Return (X, Y) of the center of cell containing provided text 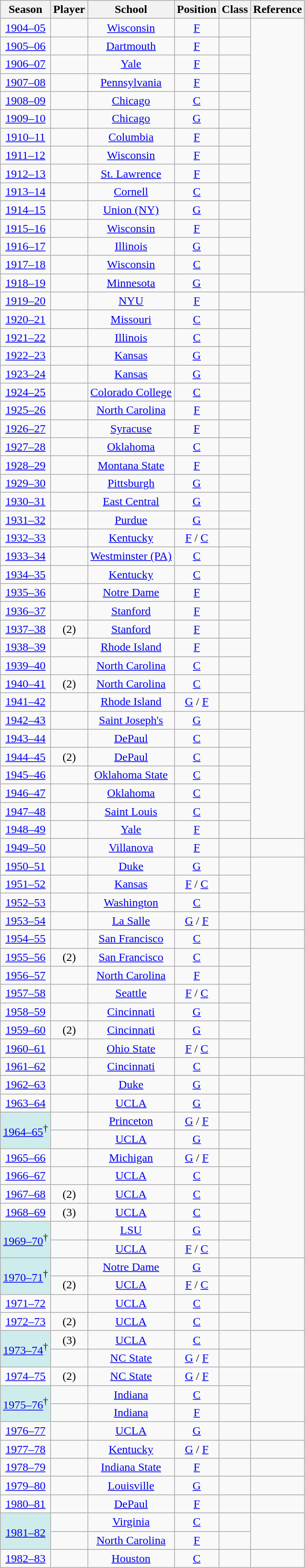
Washington (131, 902)
Virginia (131, 1522)
1971–72 (26, 1303)
1905–06 (26, 46)
1907–08 (26, 82)
1967–68 (26, 1194)
1979–80 (26, 1486)
Indiana State (131, 1467)
Pennsylvania (131, 82)
1904–05 (26, 28)
East Central (131, 501)
1978–79 (26, 1467)
1952–53 (26, 902)
1920–21 (26, 319)
Seattle (131, 993)
1941–42 (26, 702)
1921–22 (26, 338)
Louisville (131, 1486)
Position (197, 10)
Colorado College (131, 392)
1954–55 (26, 939)
1956–57 (26, 975)
1944–45 (26, 756)
Montana State (131, 465)
1913–14 (26, 192)
School (131, 10)
1963–64 (26, 1103)
1939–40 (26, 666)
1960–61 (26, 1048)
1925–26 (26, 410)
1955–56 (26, 957)
1974–75 (26, 1376)
1927–28 (26, 447)
1946–47 (26, 793)
Cornell (131, 192)
Class (235, 10)
1923–24 (26, 374)
1908–09 (26, 101)
Syracuse (131, 429)
1969–70† (26, 1240)
1919–20 (26, 301)
1982–83 (26, 1558)
1915–16 (26, 228)
1957–58 (26, 993)
1926–27 (26, 429)
1940–41 (26, 684)
1914–15 (26, 210)
1981–82 (26, 1531)
1938–39 (26, 647)
1973–74† (26, 1349)
1961–62 (26, 1066)
1932–33 (26, 538)
1953–54 (26, 921)
Michigan (131, 1158)
1911–12 (26, 155)
1945–46 (26, 775)
1917–18 (26, 265)
Dartmouth (131, 46)
1933–34 (26, 556)
1934–35 (26, 575)
1959–60 (26, 1030)
1947–48 (26, 812)
1910–11 (26, 137)
Purdue (131, 519)
Saint Joseph's (131, 720)
1951–52 (26, 884)
1912–13 (26, 173)
1966–67 (26, 1176)
1928–29 (26, 465)
Union (NY) (131, 210)
Villanova (131, 848)
1935–36 (26, 593)
LSU (131, 1230)
1976–77 (26, 1431)
1924–25 (26, 392)
1916–17 (26, 247)
Houston (131, 1558)
1977–78 (26, 1449)
1943–44 (26, 738)
1964–65† (26, 1130)
Season (26, 10)
Missouri (131, 319)
1972–73 (26, 1321)
1922–23 (26, 356)
1942–43 (26, 720)
1937–38 (26, 629)
1949–50 (26, 848)
La Salle (131, 921)
1909–10 (26, 119)
Westminster (PA) (131, 556)
1918–19 (26, 283)
Ohio State (131, 1048)
Columbia (131, 137)
Princeton (131, 1121)
1950–51 (26, 866)
1948–49 (26, 830)
1980–81 (26, 1504)
1975–76† (26, 1404)
St. Lawrence (131, 173)
Pittsburgh (131, 483)
Player (69, 10)
1936–37 (26, 611)
Minnesota (131, 283)
NYU (131, 301)
Saint Louis (131, 812)
Reference (277, 10)
1929–30 (26, 483)
Oklahoma State (131, 775)
1970–71† (26, 1276)
1968–69 (26, 1212)
1930–31 (26, 501)
1958–59 (26, 1012)
1906–07 (26, 64)
1931–32 (26, 519)
1962–63 (26, 1084)
1965–66 (26, 1158)
